Output the [X, Y] coordinate of the center of the cell containing the given text.  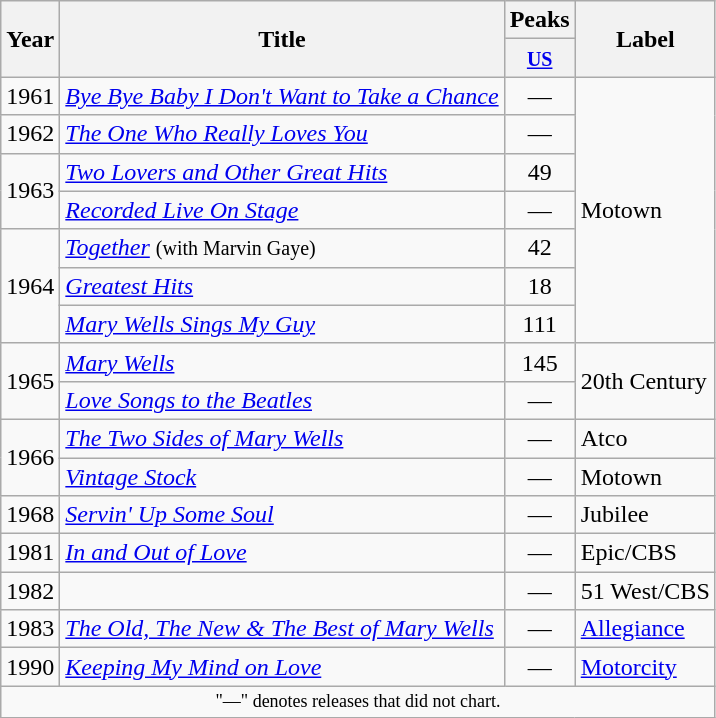
Recorded Live On Stage [282, 210]
1961 [30, 96]
The Two Sides of Mary Wells [282, 438]
Mary Wells Sings My Guy [282, 324]
111 [540, 324]
The Old, The New & The Best of Mary Wells [282, 629]
Greatest Hits [282, 286]
Together (with Marvin Gaye) [282, 248]
"—" denotes releases that did not chart. [358, 702]
Title [282, 39]
Year [30, 39]
In and Out of Love [282, 553]
Atco [645, 438]
1981 [30, 553]
1962 [30, 134]
Jubilee [645, 515]
Motorcity [645, 667]
18 [540, 286]
1982 [30, 591]
1968 [30, 515]
Mary Wells [282, 362]
Keeping My Mind on Love [282, 667]
1964 [30, 286]
Peaks [540, 20]
1963 [30, 191]
1966 [30, 457]
Allegiance [645, 629]
1990 [30, 667]
42 [540, 248]
US [540, 58]
1983 [30, 629]
Two Lovers and Other Great Hits [282, 172]
Vintage Stock [282, 477]
145 [540, 362]
Label [645, 39]
51 West/CBS [645, 591]
20th Century [645, 381]
Love Songs to the Beatles [282, 400]
Epic/CBS [645, 553]
Servin' Up Some Soul [282, 515]
49 [540, 172]
1965 [30, 381]
The One Who Really Loves You [282, 134]
Bye Bye Baby I Don't Want to Take a Chance [282, 96]
